Capture the cell that displays the provided text and extract its [X, Y] central coordinate. 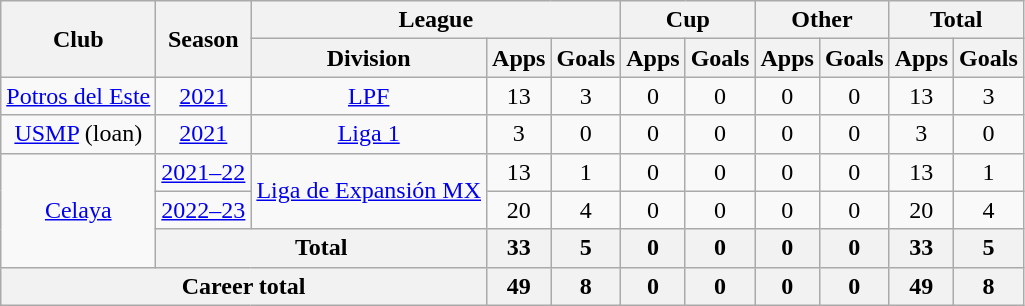
League [436, 20]
2021–22 [204, 172]
2022–23 [204, 210]
Division [369, 58]
Liga 1 [369, 134]
Club [78, 39]
Potros del Este [78, 96]
Other [822, 20]
Season [204, 39]
Cup [688, 20]
LPF [369, 96]
USMP (loan) [78, 134]
Celaya [78, 210]
Liga de Expansión MX [369, 191]
Career total [244, 286]
